Return the [x, y] coordinate for the center point of the cell that contains the specified text.  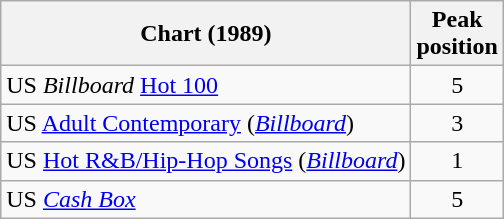
1 [457, 161]
3 [457, 123]
US Hot R&B/Hip-Hop Songs (Billboard) [206, 161]
US Billboard Hot 100 [206, 85]
US Cash Box [206, 199]
US Adult Contemporary (Billboard) [206, 123]
Chart (1989) [206, 34]
Peakposition [457, 34]
